Search for the cell housing the specified text and yield its [X, Y] center coordinate. 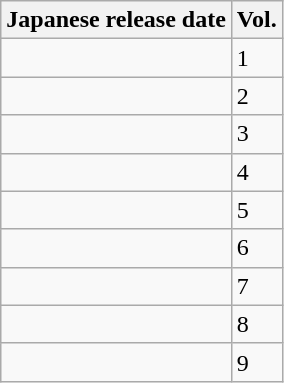
1 [256, 58]
2 [256, 96]
8 [256, 324]
Vol. [256, 20]
4 [256, 172]
7 [256, 286]
3 [256, 134]
Japanese release date [116, 20]
9 [256, 362]
6 [256, 248]
5 [256, 210]
